Scan for the cell matching the given text and deliver its [X, Y] coordinate at center. 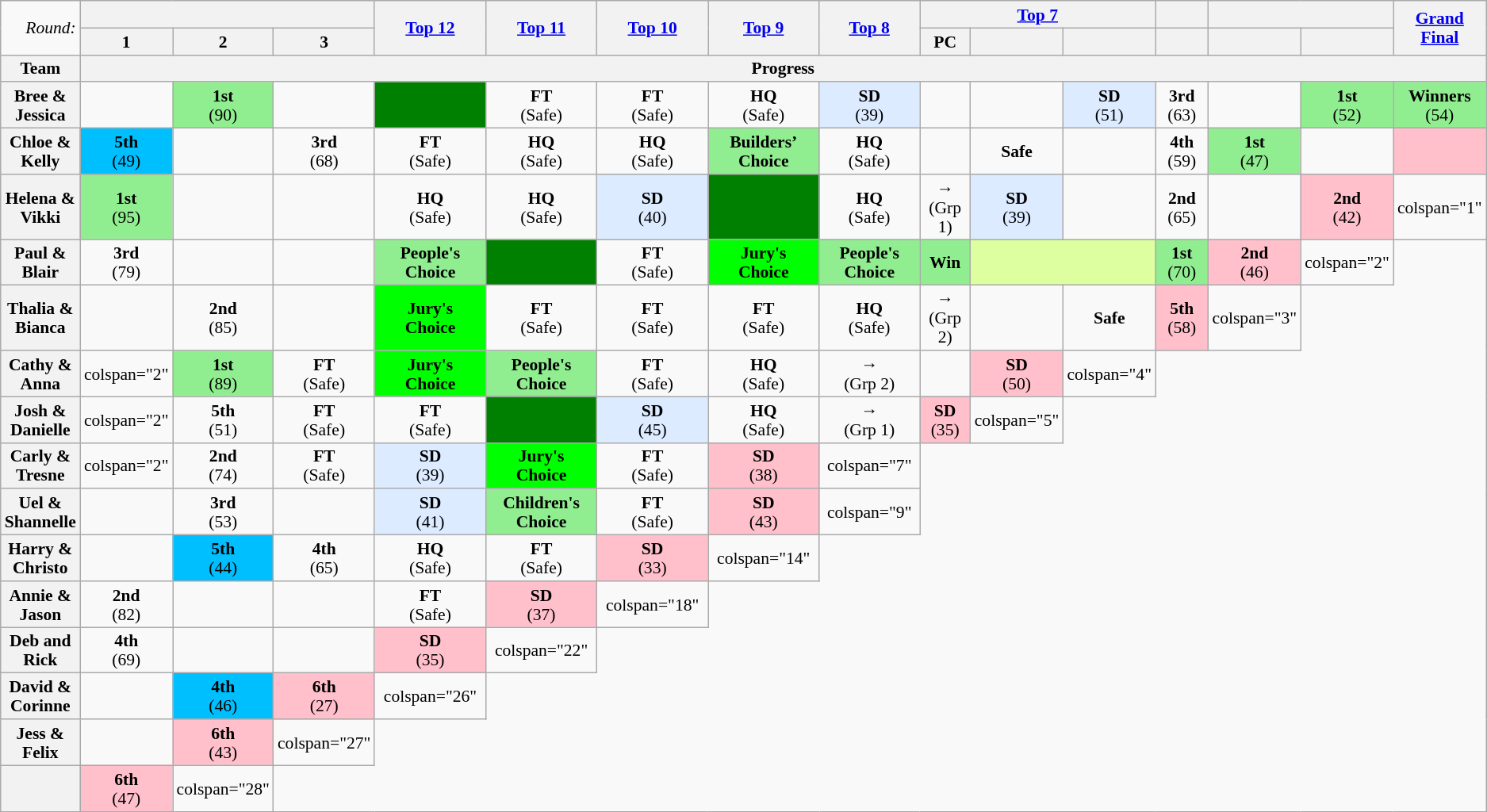
2nd(42) [1347, 207]
5th(51) [224, 419]
6th(27) [324, 696]
Top 11 [542, 28]
2nd(85) [224, 318]
4th(46) [224, 696]
SD(41) [430, 512]
Harry & Christo [40, 558]
2nd(74) [224, 465]
Carly & Tresne [40, 465]
6th(47) [127, 788]
5th(49) [127, 151]
1st (70) [1182, 262]
SD(50) [1017, 373]
Grand Final [1440, 28]
1 [127, 41]
2 [224, 41]
SD(38) [764, 465]
SD(33) [653, 558]
Top 7 [1037, 14]
colspan="4" [1109, 373]
colspan="27" [324, 742]
1st(52) [1347, 105]
SD(45) [653, 419]
2nd(46) [1255, 262]
Thalia & Bianca [40, 318]
Progress [784, 68]
colspan="7" [869, 465]
2nd(82) [127, 604]
Top 9 [764, 28]
Annie & Jason [40, 604]
5th(58) [1182, 318]
SD(37) [542, 604]
6th(43) [224, 742]
Top 10 [653, 28]
Jess & Felix [40, 742]
colspan="26" [430, 696]
colspan="9" [869, 512]
4th (59) [1182, 151]
colspan="3" [1255, 318]
SD(51) [1109, 105]
2nd (65) [1182, 207]
Round: [40, 28]
4th(69) [127, 650]
Deb and Rick [40, 650]
3 [324, 41]
colspan="22" [542, 650]
3rd (63) [1182, 105]
Winners(54) [1440, 105]
Win [945, 262]
colspan="5" [1017, 419]
1st(89) [224, 373]
Top 12 [430, 28]
colspan="18" [653, 604]
1st(47) [1255, 151]
Team [40, 68]
5th(44) [224, 558]
colspan="1" [1440, 207]
PC [945, 41]
4th(65) [324, 558]
Chloe & Kelly [40, 151]
1st(90) [224, 105]
3rd(53) [224, 512]
SD(43) [764, 512]
Helena & Vikki [40, 207]
3rd(68) [324, 151]
Top 8 [869, 28]
David & Corinne [40, 696]
Bree & Jessica [40, 105]
Uel & Shannelle [40, 512]
Children's Choice [542, 512]
1st(95) [127, 207]
Josh & Danielle [40, 419]
colspan="28" [224, 788]
Cathy & Anna [40, 373]
colspan="14" [764, 558]
Paul & Blair [40, 262]
Builders’ Choice [764, 151]
3rd(79) [127, 262]
SD(40) [653, 207]
